Find where the given text appears and provide that cell's center as (x, y) coordinate. 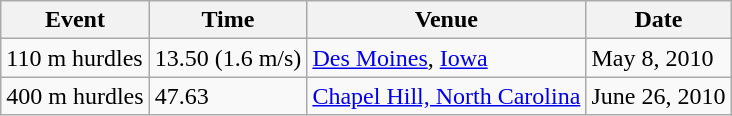
13.50 (1.6 m/s) (228, 58)
June 26, 2010 (658, 96)
Time (228, 20)
May 8, 2010 (658, 58)
47.63 (228, 96)
Des Moines, Iowa (446, 58)
Event (75, 20)
400 m hurdles (75, 96)
Chapel Hill, North Carolina (446, 96)
Date (658, 20)
Venue (446, 20)
110 m hurdles (75, 58)
